From the cell containing the given text, extract its center point as [X, Y] coordinate. 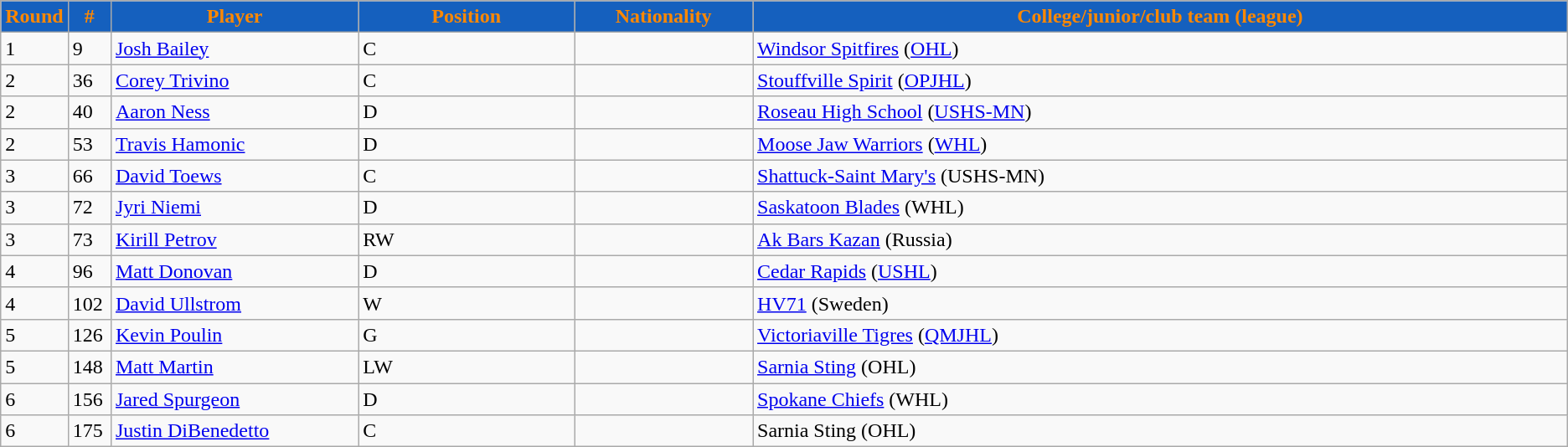
Moose Jaw Warriors (WHL) [1161, 144]
53 [89, 144]
148 [89, 367]
David Toews [235, 176]
College/junior/club team (league) [1161, 17]
Matt Martin [235, 367]
Kevin Poulin [235, 335]
96 [89, 271]
9 [89, 49]
Josh Bailey [235, 49]
36 [89, 80]
156 [89, 399]
LW [467, 367]
126 [89, 335]
Saskatoon Blades (WHL) [1161, 208]
Position [467, 17]
Player [235, 17]
Shattuck-Saint Mary's (USHS-MN) [1161, 176]
Justin DiBenedetto [235, 431]
Jyri Niemi [235, 208]
Aaron Ness [235, 112]
David Ullstrom [235, 303]
Kirill Petrov [235, 239]
Round [34, 17]
Spokane Chiefs (WHL) [1161, 399]
40 [89, 112]
Roseau High School (USHS-MN) [1161, 112]
1 [34, 49]
73 [89, 239]
G [467, 335]
HV71 (Sweden) [1161, 303]
Corey Trivino [235, 80]
Travis Hamonic [235, 144]
W [467, 303]
Matt Donovan [235, 271]
Jared Spurgeon [235, 399]
RW [467, 239]
Victoriaville Tigres (QMJHL) [1161, 335]
72 [89, 208]
Windsor Spitfires (OHL) [1161, 49]
# [89, 17]
66 [89, 176]
Cedar Rapids (USHL) [1161, 271]
102 [89, 303]
Nationality [663, 17]
Stouffville Spirit (OPJHL) [1161, 80]
Ak Bars Kazan (Russia) [1161, 239]
175 [89, 431]
